Locate the cell with the specified text and output its (x, y) center coordinate. 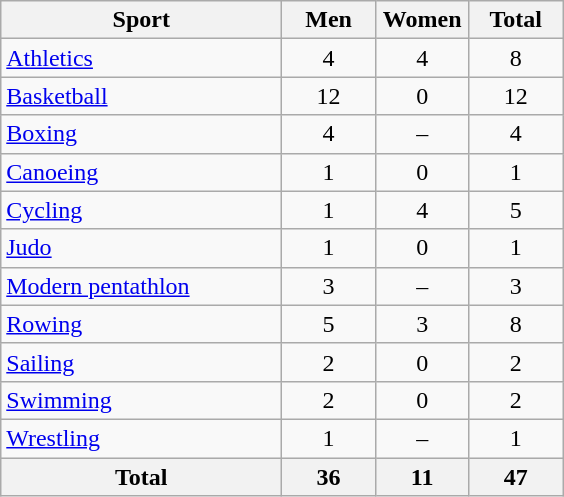
Men (329, 20)
Cycling (142, 210)
11 (422, 477)
Swimming (142, 400)
47 (516, 477)
Modern pentathlon (142, 286)
Women (422, 20)
Boxing (142, 134)
Sport (142, 20)
36 (329, 477)
Rowing (142, 324)
Basketball (142, 96)
Wrestling (142, 438)
Athletics (142, 58)
Judo (142, 248)
Canoeing (142, 172)
Sailing (142, 362)
